Return the [x, y] coordinate for the center point of the cell that contains the specified text.  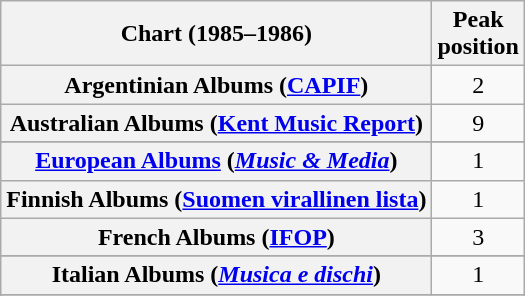
Argentinian Albums (CAPIF) [216, 85]
2 [478, 85]
Finnish Albums (Suomen virallinen lista) [216, 199]
9 [478, 123]
European Albums (Music & Media) [216, 161]
Italian Albums (Musica e dischi) [216, 275]
Australian Albums (Kent Music Report) [216, 123]
Peakposition [478, 34]
Chart (1985–1986) [216, 34]
3 [478, 237]
French Albums (IFOP) [216, 237]
